For the text-containing cell, return its midpoint in (x, y) coordinate format. 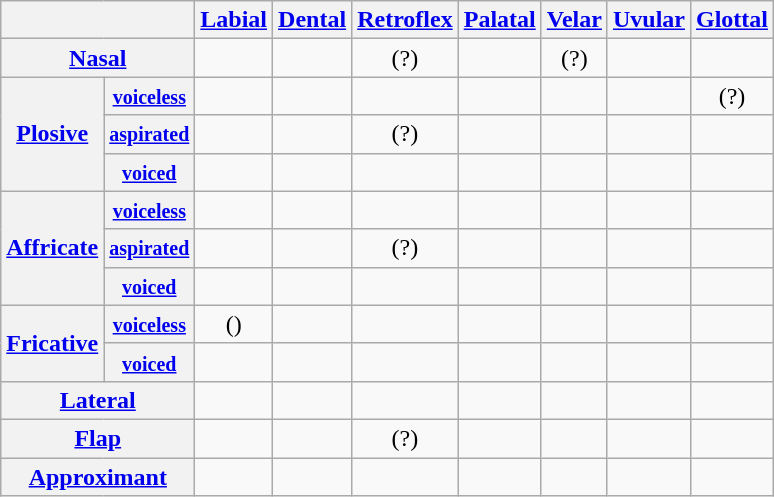
Approximant (98, 477)
() (234, 324)
Labial (234, 20)
Plosive (52, 134)
Lateral (98, 400)
Flap (98, 438)
Glottal (732, 20)
Retroflex (406, 20)
Dental (312, 20)
Fricative (52, 343)
Velar (574, 20)
Affricate (52, 248)
Uvular (648, 20)
Palatal (500, 20)
Nasal (98, 58)
